Extract the (X, Y) coordinate from the center of the cell holding the provided text.  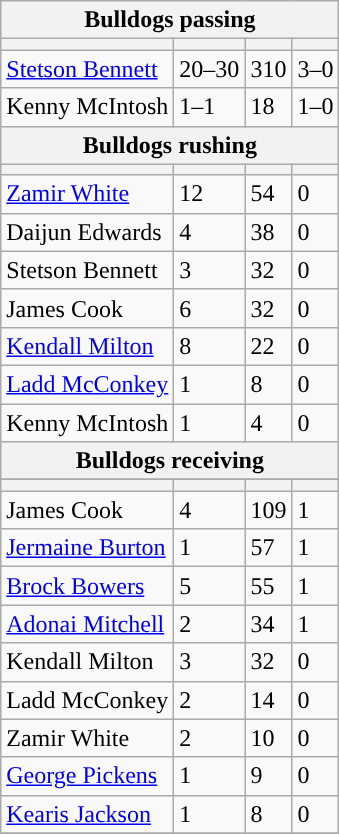
22 (268, 346)
12 (210, 194)
Adonai Mitchell (88, 624)
3–0 (316, 69)
34 (268, 624)
Kearis Jackson (88, 814)
1–1 (210, 107)
Jermaine Burton (88, 548)
54 (268, 194)
55 (268, 586)
Bulldogs passing (170, 20)
14 (268, 700)
9 (268, 776)
20–30 (210, 69)
George Pickens (88, 776)
18 (268, 107)
1–0 (316, 107)
5 (210, 586)
Brock Bowers (88, 586)
10 (268, 738)
38 (268, 232)
Daijun Edwards (88, 232)
Bulldogs rushing (170, 145)
310 (268, 69)
57 (268, 548)
109 (268, 510)
6 (210, 308)
Bulldogs receiving (170, 461)
